From the cell containing the given text, extract its center point as [x, y] coordinate. 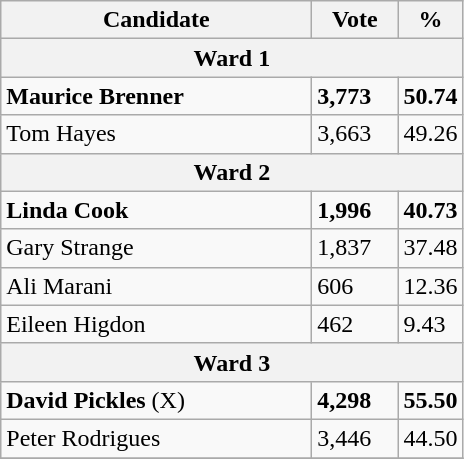
Ali Marani [156, 286]
David Pickles (X) [156, 400]
50.74 [430, 96]
606 [355, 286]
4,298 [355, 400]
1,837 [355, 248]
Tom Hayes [156, 134]
55.50 [430, 400]
Ward 3 [232, 362]
Linda Cook [156, 210]
Peter Rodrigues [156, 438]
Eileen Higdon [156, 324]
Ward 1 [232, 58]
40.73 [430, 210]
3,773 [355, 96]
49.26 [430, 134]
462 [355, 324]
Ward 2 [232, 172]
Candidate [156, 20]
% [430, 20]
3,663 [355, 134]
37.48 [430, 248]
Maurice Brenner [156, 96]
Gary Strange [156, 248]
12.36 [430, 286]
Vote [355, 20]
44.50 [430, 438]
1,996 [355, 210]
3,446 [355, 438]
9.43 [430, 324]
